From the cell containing the given text, extract its center point as (x, y) coordinate. 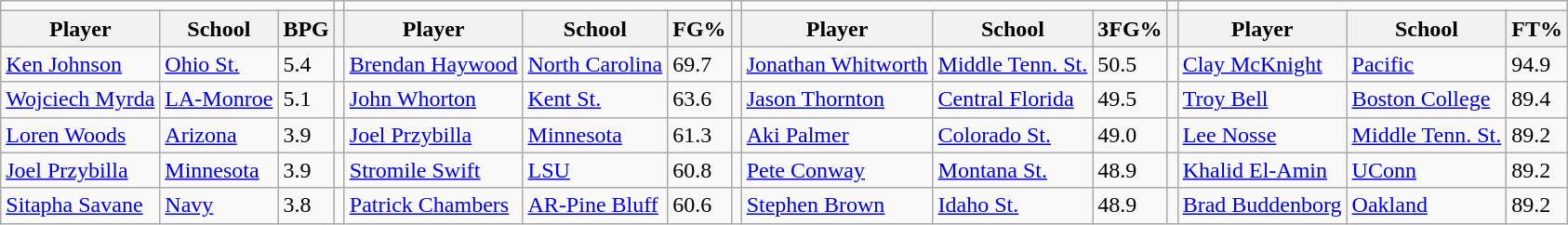
Ken Johnson (80, 64)
Clay McKnight (1262, 64)
FT% (1537, 29)
Central Florida (1013, 99)
49.5 (1130, 99)
94.9 (1537, 64)
Arizona (219, 135)
60.8 (699, 170)
89.4 (1537, 99)
UConn (1427, 170)
Wojciech Myrda (80, 99)
Stromile Swift (433, 170)
3FG% (1130, 29)
Colorado St. (1013, 135)
AR-Pine Bluff (595, 205)
5.1 (306, 99)
Troy Bell (1262, 99)
Ohio St. (219, 64)
Navy (219, 205)
Patrick Chambers (433, 205)
Idaho St. (1013, 205)
Kent St. (595, 99)
Pacific (1427, 64)
Pete Conway (837, 170)
Sitapha Savane (80, 205)
Aki Palmer (837, 135)
Lee Nosse (1262, 135)
Boston College (1427, 99)
60.6 (699, 205)
Montana St. (1013, 170)
61.3 (699, 135)
Jason Thornton (837, 99)
Oakland (1427, 205)
Loren Woods (80, 135)
3.8 (306, 205)
69.7 (699, 64)
Khalid El-Amin (1262, 170)
BPG (306, 29)
Jonathan Whitworth (837, 64)
49.0 (1130, 135)
North Carolina (595, 64)
Stephen Brown (837, 205)
Brendan Haywood (433, 64)
FG% (699, 29)
5.4 (306, 64)
50.5 (1130, 64)
63.6 (699, 99)
LSU (595, 170)
John Whorton (433, 99)
Brad Buddenborg (1262, 205)
LA-Monroe (219, 99)
